From the cell containing the given text, extract its center point as [x, y] coordinate. 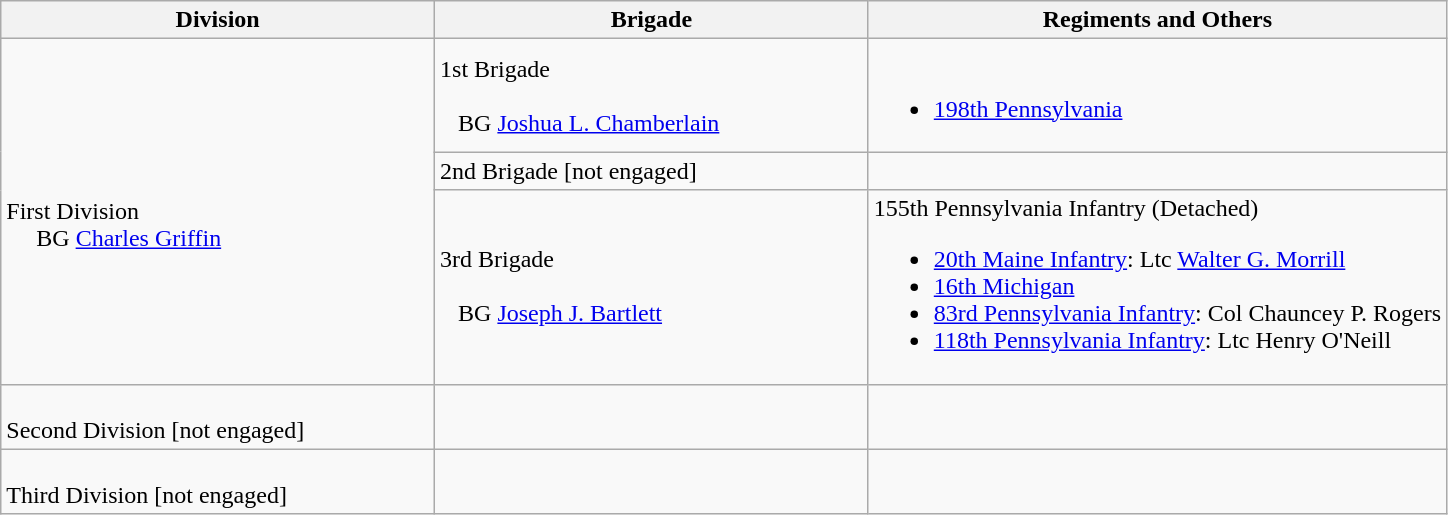
Regiments and Others [1157, 20]
Second Division [not engaged] [218, 416]
Division [218, 20]
1st Brigade BG Joshua L. Chamberlain [652, 96]
198th Pennsylvania [1157, 96]
2nd Brigade [not engaged] [652, 171]
3rd Brigade BG Joseph J. Bartlett [652, 287]
First Division BG Charles Griffin [218, 212]
Brigade [652, 20]
Third Division [not engaged] [218, 482]
